Search for the cell housing the specified text and yield its (X, Y) center coordinate. 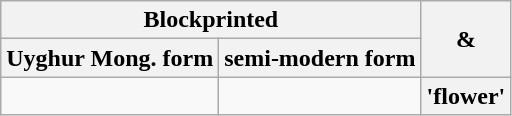
semi-modern form (320, 58)
Blockprinted (211, 20)
Uyghur Mong. form (110, 58)
'flower' (466, 96)
& (466, 39)
